Identify which cell holds the provided text, then report its [x, y] central coordinate. 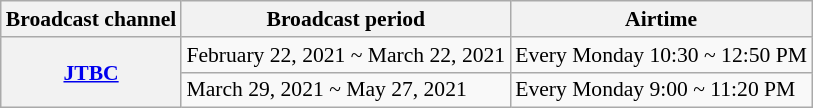
Every Monday 9:00 ~ 11:20 PM [661, 90]
Airtime [661, 19]
March 29, 2021 ~ May 27, 2021 [346, 90]
Broadcast channel [92, 19]
Broadcast period [346, 19]
February 22, 2021 ~ March 22, 2021 [346, 55]
Every Monday 10:30 ~ 12:50 PM [661, 55]
JTBC [92, 72]
